For the text-containing cell, return its midpoint in (x, y) coordinate format. 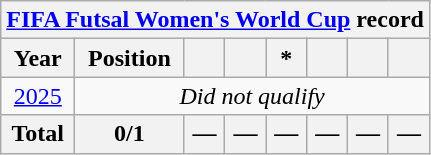
Did not qualify (252, 96)
* (286, 58)
Total (38, 134)
0/1 (130, 134)
FIFA Futsal Women's World Cup record (216, 20)
Year (38, 58)
2025 (38, 96)
Position (130, 58)
